For the text-containing cell, return its midpoint in (X, Y) coordinate format. 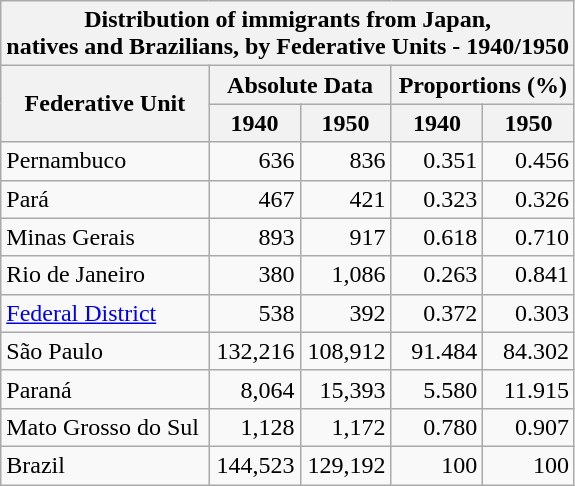
5.580 (437, 389)
0.618 (437, 237)
380 (254, 275)
917 (346, 237)
132,216 (254, 351)
0.780 (437, 427)
91.484 (437, 351)
Mato Grosso do Sul (105, 427)
Distribution of immigrants from Japan, natives and Brazilians, by Federative Units - 1940/1950 (288, 34)
Minas Gerais (105, 237)
0.326 (529, 199)
8,064 (254, 389)
129,192 (346, 465)
Paraná (105, 389)
538 (254, 313)
11.915 (529, 389)
1,128 (254, 427)
467 (254, 199)
108,912 (346, 351)
Federative Unit (105, 104)
636 (254, 161)
Pará (105, 199)
15,393 (346, 389)
421 (346, 199)
Brazil (105, 465)
0.351 (437, 161)
0.263 (437, 275)
Proportions (%) (482, 85)
84.302 (529, 351)
São Paulo (105, 351)
836 (346, 161)
392 (346, 313)
0.372 (437, 313)
1,086 (346, 275)
0.907 (529, 427)
Rio de Janeiro (105, 275)
Federal District (105, 313)
1,172 (346, 427)
0.303 (529, 313)
144,523 (254, 465)
Pernambuco (105, 161)
Absolute Data (300, 85)
893 (254, 237)
0.323 (437, 199)
0.841 (529, 275)
0.456 (529, 161)
0.710 (529, 237)
